From the cell containing the given text, extract its center point as (x, y) coordinate. 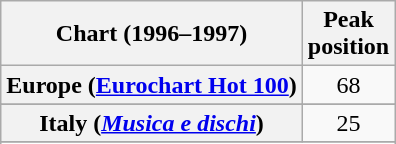
25 (348, 123)
68 (348, 85)
Europe (Eurochart Hot 100) (152, 85)
Peakposition (348, 34)
Italy (Musica e dischi) (152, 123)
Chart (1996–1997) (152, 34)
